Determine the [X, Y] coordinate at the center of the cell enclosing the given text.  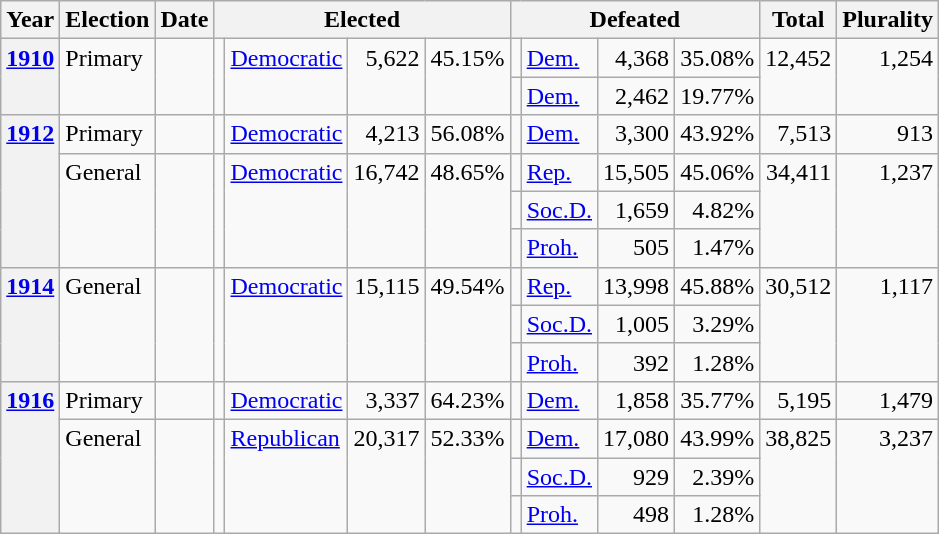
1912 [30, 191]
1,237 [888, 210]
1,254 [888, 77]
48.65% [468, 210]
498 [636, 515]
15,115 [386, 324]
Date [184, 20]
45.88% [718, 286]
16,742 [386, 210]
Republican [286, 476]
1,117 [888, 324]
35.77% [718, 400]
38,825 [798, 476]
56.08% [468, 134]
3,337 [386, 400]
49.54% [468, 324]
1,659 [636, 210]
15,505 [636, 172]
19.77% [718, 96]
64.23% [468, 400]
4,368 [636, 58]
52.33% [468, 476]
3,300 [636, 134]
45.15% [468, 77]
392 [636, 362]
Total [798, 20]
35.08% [718, 58]
Plurality [888, 20]
4,213 [386, 134]
30,512 [798, 324]
1,005 [636, 324]
1,858 [636, 400]
3.29% [718, 324]
1916 [30, 457]
2.39% [718, 477]
12,452 [798, 77]
45.06% [718, 172]
20,317 [386, 476]
Defeated [635, 20]
43.99% [718, 438]
913 [888, 134]
505 [636, 248]
Election [108, 20]
3,237 [888, 476]
13,998 [636, 286]
5,195 [798, 400]
17,080 [636, 438]
5,622 [386, 77]
Elected [362, 20]
2,462 [636, 96]
43.92% [718, 134]
34,411 [798, 210]
1914 [30, 324]
1,479 [888, 400]
Year [30, 20]
1910 [30, 77]
4.82% [718, 210]
929 [636, 477]
1.47% [718, 248]
7,513 [798, 134]
